Return the (X, Y) coordinate for the center point of the cell that contains the specified text.  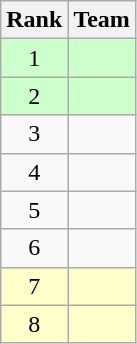
Rank (34, 20)
1 (34, 58)
3 (34, 134)
8 (34, 324)
4 (34, 172)
6 (34, 248)
Team (102, 20)
7 (34, 286)
5 (34, 210)
2 (34, 96)
